Determine the (x, y) coordinate at the center of the cell enclosing the given text.  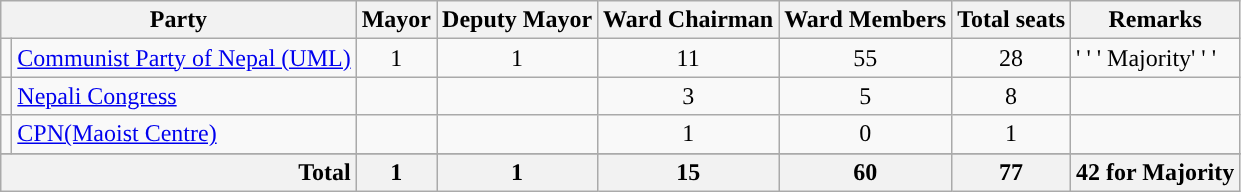
55 (866, 58)
Ward Chairman (688, 20)
15 (688, 172)
3 (688, 96)
Remarks (1156, 20)
Total seats (1012, 20)
Party (178, 20)
77 (1012, 172)
Communist Party of Nepal (UML) (184, 58)
Total (178, 172)
28 (1012, 58)
Nepali Congress (184, 96)
60 (866, 172)
5 (866, 96)
CPN(Maoist Centre) (184, 134)
' ' ' Majority' ' ' (1156, 58)
Ward Members (866, 20)
42 for Majority (1156, 172)
11 (688, 58)
Mayor (396, 20)
0 (866, 134)
Deputy Mayor (518, 20)
8 (1012, 96)
